Provide the (X, Y) coordinate of the cell's center where the given text is located.  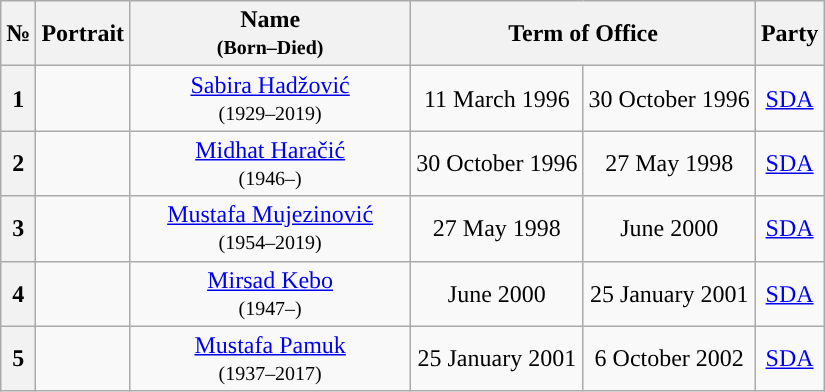
Party (789, 34)
Sabira Hadžović(1929–2019) (270, 98)
5 (18, 358)
Mustafa Pamuk(1937–2017) (270, 358)
6 October 2002 (669, 358)
Term of Office (584, 34)
Midhat Haračić(1946–) (270, 164)
3 (18, 228)
№ (18, 34)
11 March 1996 (497, 98)
1 (18, 98)
4 (18, 294)
Mirsad Kebo(1947–) (270, 294)
Mustafa Mujezinović(1954–2019) (270, 228)
Portrait (83, 34)
Name(Born–Died) (270, 34)
2 (18, 164)
